Pinpoint the cell where the given text exists, returning its [X, Y] midpoint coordinate. 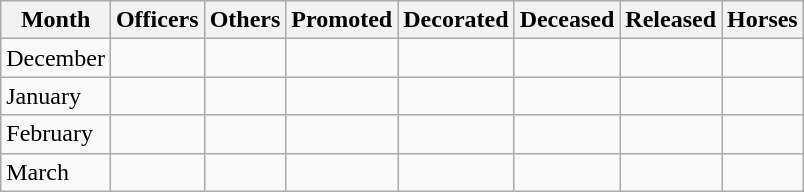
Horses [763, 20]
Others [245, 20]
Deceased [567, 20]
Month [56, 20]
Decorated [456, 20]
Officers [157, 20]
March [56, 172]
February [56, 134]
Promoted [342, 20]
December [56, 58]
Released [671, 20]
January [56, 96]
